Provide the (X, Y) coordinate of the cell's center where the given text is located.  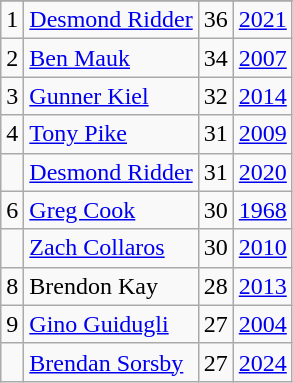
Tony Pike (111, 134)
2010 (262, 248)
Gunner Kiel (111, 96)
2013 (262, 286)
36 (216, 20)
1968 (262, 210)
2007 (262, 58)
2021 (262, 20)
8 (12, 286)
Brendan Sorsby (111, 362)
28 (216, 286)
Ben Mauk (111, 58)
9 (12, 324)
2024 (262, 362)
4 (12, 134)
2004 (262, 324)
34 (216, 58)
Gino Guidugli (111, 324)
2020 (262, 172)
3 (12, 96)
Zach Collaros (111, 248)
2009 (262, 134)
2014 (262, 96)
2 (12, 58)
6 (12, 210)
Brendon Kay (111, 286)
Greg Cook (111, 210)
32 (216, 96)
1 (12, 20)
